Identify which cell holds the provided text, then report its (X, Y) central coordinate. 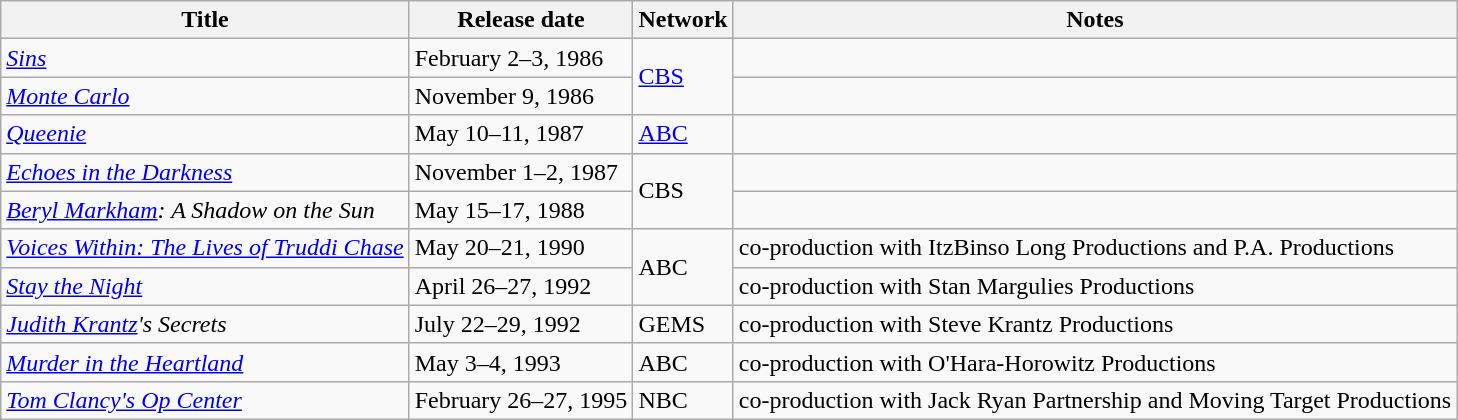
May 10–11, 1987 (521, 134)
Queenie (205, 134)
Voices Within: The Lives of Truddi Chase (205, 248)
Release date (521, 20)
Network (683, 20)
April 26–27, 1992 (521, 286)
co-production with Jack Ryan Partnership and Moving Target Productions (1094, 400)
November 9, 1986 (521, 96)
GEMS (683, 324)
co-production with ItzBinso Long Productions and P.A. Productions (1094, 248)
Notes (1094, 20)
Sins (205, 58)
co-production with Stan Margulies Productions (1094, 286)
co-production with Steve Krantz Productions (1094, 324)
May 20–21, 1990 (521, 248)
July 22–29, 1992 (521, 324)
February 26–27, 1995 (521, 400)
Echoes in the Darkness (205, 172)
co-production with O'Hara-Horowitz Productions (1094, 362)
February 2–3, 1986 (521, 58)
Judith Krantz's Secrets (205, 324)
Beryl Markham: A Shadow on the Sun (205, 210)
May 3–4, 1993 (521, 362)
Tom Clancy's Op Center (205, 400)
Stay the Night (205, 286)
Murder in the Heartland (205, 362)
November 1–2, 1987 (521, 172)
NBC (683, 400)
Monte Carlo (205, 96)
Title (205, 20)
May 15–17, 1988 (521, 210)
